Determine the [X, Y] coordinate at the center of the cell enclosing the given text.  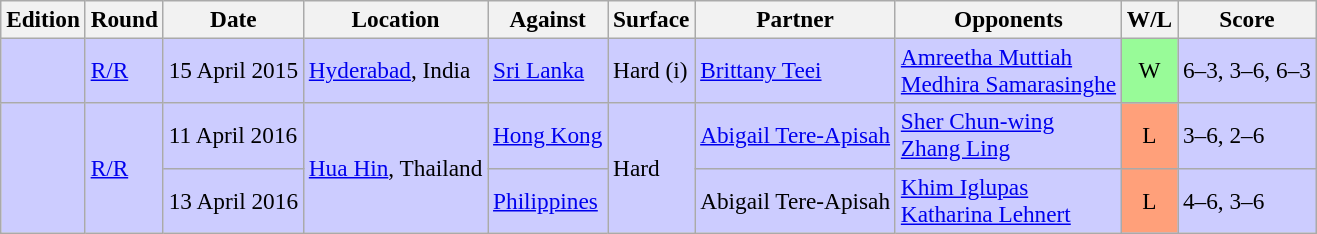
Location [395, 19]
6–3, 3–6, 6–3 [1248, 70]
Amreetha Muttiah Medhira Samarasinghe [1008, 70]
4–6, 3–6 [1248, 200]
Hyderabad, India [395, 70]
W/L [1149, 19]
Surface [652, 19]
Sri Lanka [548, 70]
3–6, 2–6 [1248, 136]
Opponents [1008, 19]
Brittany Teei [796, 70]
Khim Iglupas Katharina Lehnert [1008, 200]
13 April 2016 [233, 200]
Hua Hin, Thailand [395, 168]
Sher Chun-wing Zhang Ling [1008, 136]
Hard (i) [652, 70]
Date [233, 19]
11 April 2016 [233, 136]
Partner [796, 19]
Philippines [548, 200]
Round [124, 19]
Edition [44, 19]
15 April 2015 [233, 70]
Hard [652, 168]
Against [548, 19]
Hong Kong [548, 136]
W [1149, 70]
Score [1248, 19]
